Return the [X, Y] coordinate for the center point of the cell that contains the specified text.  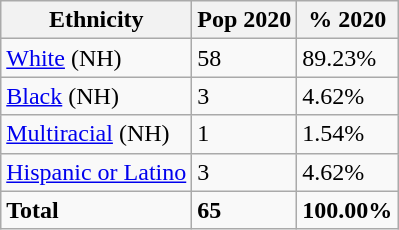
Pop 2020 [244, 20]
% 2020 [348, 20]
65 [244, 210]
58 [244, 58]
Multiracial (NH) [96, 134]
1.54% [348, 134]
1 [244, 134]
White (NH) [96, 58]
Hispanic or Latino [96, 172]
Ethnicity [96, 20]
89.23% [348, 58]
Black (NH) [96, 96]
Total [96, 210]
100.00% [348, 210]
